Capture the cell that displays the provided text and extract its (x, y) central coordinate. 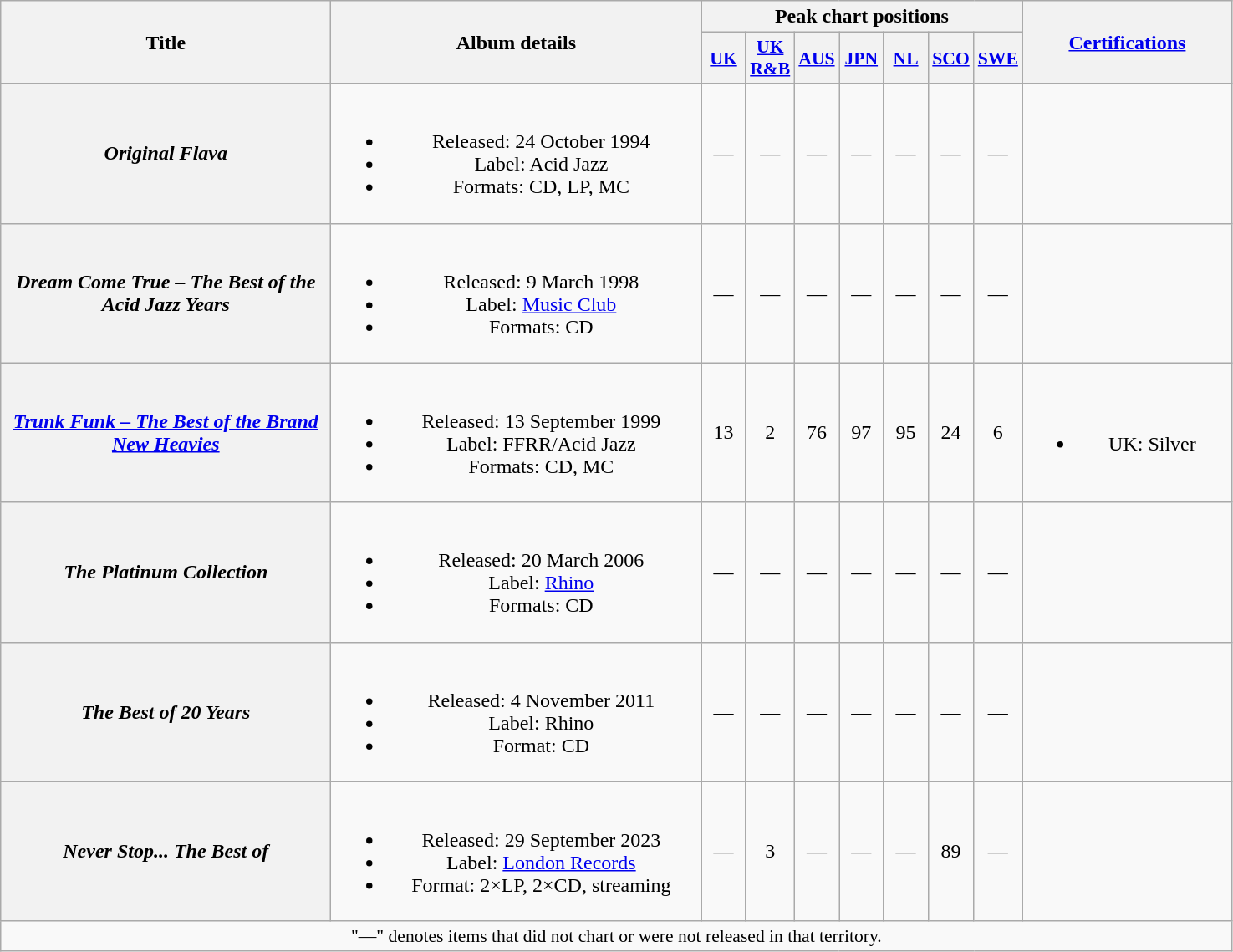
SCO (951, 59)
3 (770, 851)
Peak chart positions (862, 17)
UK (724, 59)
Dream Come True – The Best of the Acid Jazz Years (166, 293)
89 (951, 851)
"—" denotes items that did not chart or were not released in that territory. (617, 936)
Album details (517, 42)
Released: 13 September 1999Label: FFRR/Acid JazzFormats: CD, MC (517, 433)
24 (951, 433)
Released: 24 October 1994Label: Acid JazzFormats: CD, LP, MC (517, 154)
AUS (816, 59)
13 (724, 433)
2 (770, 433)
Released: 9 March 1998Label: Music ClubFormats: CD (517, 293)
SWE (998, 59)
76 (816, 433)
NL (906, 59)
6 (998, 433)
Never Stop... The Best of (166, 851)
JPN (861, 59)
The Platinum Collection (166, 572)
Certifications (1127, 42)
Trunk Funk – The Best of the Brand New Heavies (166, 433)
Released: 20 March 2006Label: RhinoFormats: CD (517, 572)
Title (166, 42)
97 (861, 433)
95 (906, 433)
Original Flava (166, 154)
UKR&B (770, 59)
UK: Silver (1127, 433)
Released: 4 November 2011Label: RhinoFormat: CD (517, 712)
The Best of 20 Years (166, 712)
Released: 29 September 2023Label: London RecordsFormat: 2×LP, 2×CD, streaming (517, 851)
